From the cell containing the given text, extract its center point as (X, Y) coordinate. 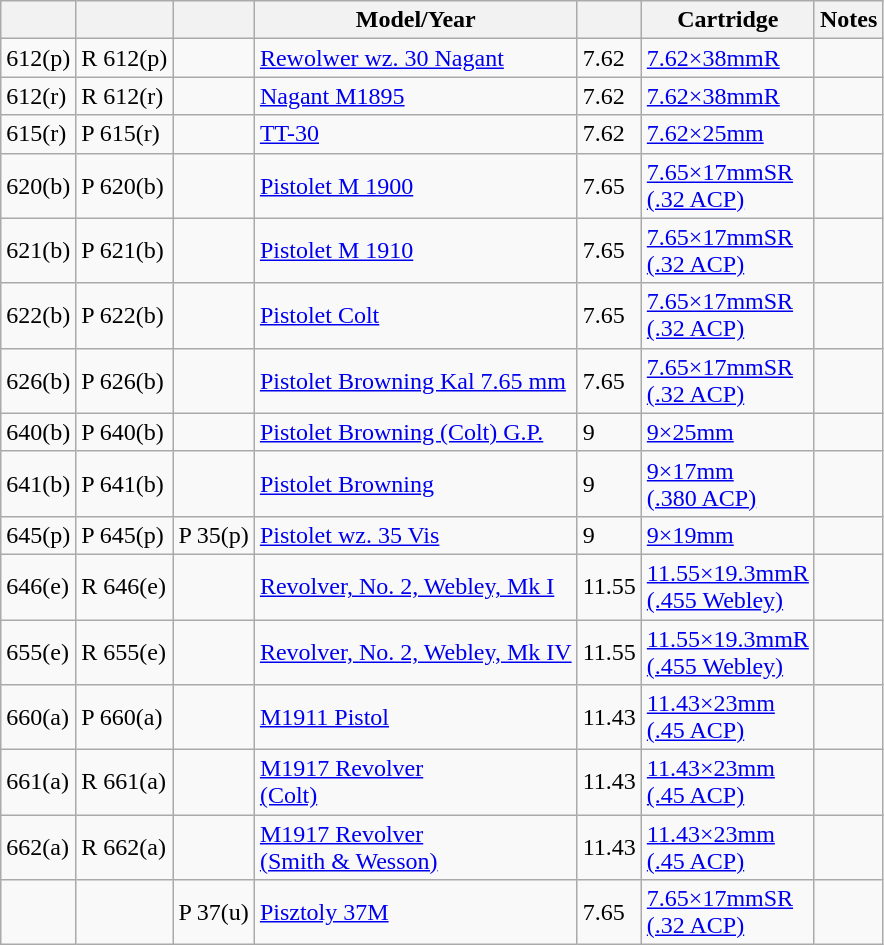
7.62×25mm (728, 134)
TT-30 (416, 134)
641(b) (38, 484)
661(a) (38, 782)
P 660(a) (124, 718)
M1911 Pistol (416, 718)
655(e) (38, 652)
Pistolet wz. 35 Vis (416, 535)
612(p) (38, 58)
R 646(e) (124, 586)
M1917 Revolver(Colt) (416, 782)
Pistolet M 1900 (416, 186)
646(e) (38, 586)
615(r) (38, 134)
Rewolwer wz. 30 Nagant (416, 58)
660(a) (38, 718)
P 37(u) (214, 912)
P 35(p) (214, 535)
R 655(e) (124, 652)
P 620(b) (124, 186)
Nagant M1895 (416, 96)
P 645(p) (124, 535)
R 662(a) (124, 848)
Revolver, No. 2, Webley, Mk I (416, 586)
626(b) (38, 380)
645(p) (38, 535)
Pisztoly 37M (416, 912)
Pistolet Browning (Colt) G.P. (416, 432)
Model/Year (416, 20)
Revolver, No. 2, Webley, Mk IV (416, 652)
622(b) (38, 316)
Pistolet Colt (416, 316)
662(a) (38, 848)
9×25mm (728, 432)
Pistolet Browning Kal 7.65 mm (416, 380)
P 622(b) (124, 316)
620(b) (38, 186)
R 612(p) (124, 58)
P 615(r) (124, 134)
P 641(b) (124, 484)
M1917 Revolver(Smith & Wesson) (416, 848)
612(r) (38, 96)
Cartridge (728, 20)
9×19mm (728, 535)
621(b) (38, 250)
R 612(r) (124, 96)
P 626(b) (124, 380)
Pistolet M 1910 (416, 250)
P 640(b) (124, 432)
9×17mm(.380 ACP) (728, 484)
640(b) (38, 432)
Pistolet Browning (416, 484)
P 621(b) (124, 250)
R 661(a) (124, 782)
Notes (848, 20)
